For the text-containing cell, return its midpoint in (X, Y) coordinate format. 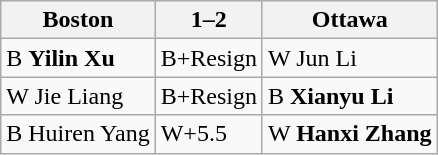
B Huiren Yang (78, 134)
B Yilin Xu (78, 58)
W Jie Liang (78, 96)
Boston (78, 20)
Ottawa (350, 20)
B Xianyu Li (350, 96)
W Jun Li (350, 58)
1–2 (208, 20)
W Hanxi Zhang (350, 134)
W+5.5 (208, 134)
